Locate the cell with the specified text and output its (x, y) center coordinate. 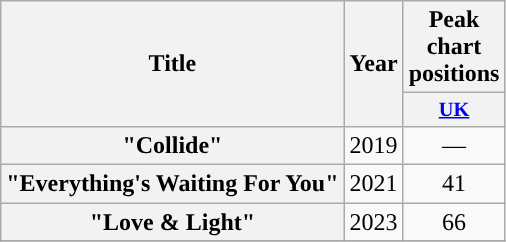
66 (454, 222)
"Collide" (172, 145)
Peak chart positions (454, 47)
— (454, 145)
"Love & Light" (172, 222)
41 (454, 184)
Title (172, 64)
"Everything's Waiting For You" (172, 184)
Year (374, 64)
UK (454, 110)
2023 (374, 222)
2019 (374, 145)
2021 (374, 184)
